Find where the given text appears and provide that cell's center as [x, y] coordinate. 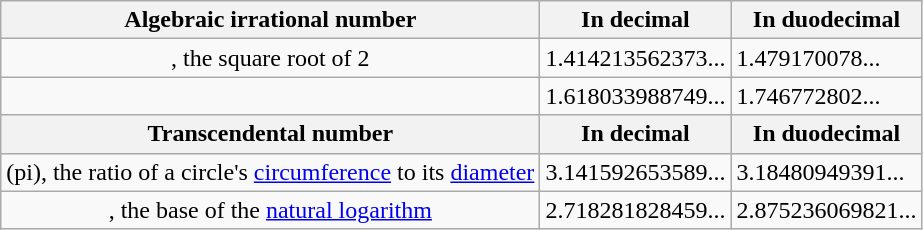
3.141592653589... [636, 172]
1.746772802... [826, 96]
1.479170078... [826, 58]
1.618033988749... [636, 96]
, the square root of 2 [270, 58]
3.18480949391... [826, 172]
Algebraic irrational number [270, 20]
1.414213562373... [636, 58]
, the base of the natural logarithm [270, 210]
Transcendental number [270, 134]
2.718281828459... [636, 210]
(pi), the ratio of a circle's circumference to its diameter [270, 172]
2.875236069821... [826, 210]
